Scan for the cell matching the given text and deliver its (X, Y) coordinate at center. 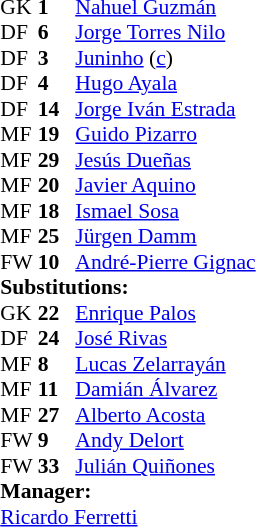
Juninho (c) (165, 58)
Jorge Iván Estrada (165, 109)
29 (57, 160)
Lucas Zelarrayán (165, 364)
Jorge Torres Nilo (165, 33)
José Rivas (165, 339)
19 (57, 135)
Javier Aquino (165, 185)
Alberto Acosta (165, 415)
Jesús Dueñas (165, 160)
9 (57, 441)
Damián Álvarez (165, 389)
Substitutions: (128, 287)
25 (57, 237)
Guido Pizarro (165, 135)
Manager: (128, 491)
11 (57, 389)
14 (57, 109)
Ismael Sosa (165, 211)
Hugo Ayala (165, 83)
33 (57, 466)
Jürgen Damm (165, 237)
Julián Quiñones (165, 466)
3 (57, 58)
Enrique Palos (165, 313)
GK (19, 313)
24 (57, 339)
20 (57, 185)
4 (57, 83)
22 (57, 313)
27 (57, 415)
8 (57, 364)
Andy Delort (165, 441)
10 (57, 262)
André-Pierre Gignac (165, 262)
18 (57, 211)
6 (57, 33)
